Locate the cell with the specified text and output its [x, y] center coordinate. 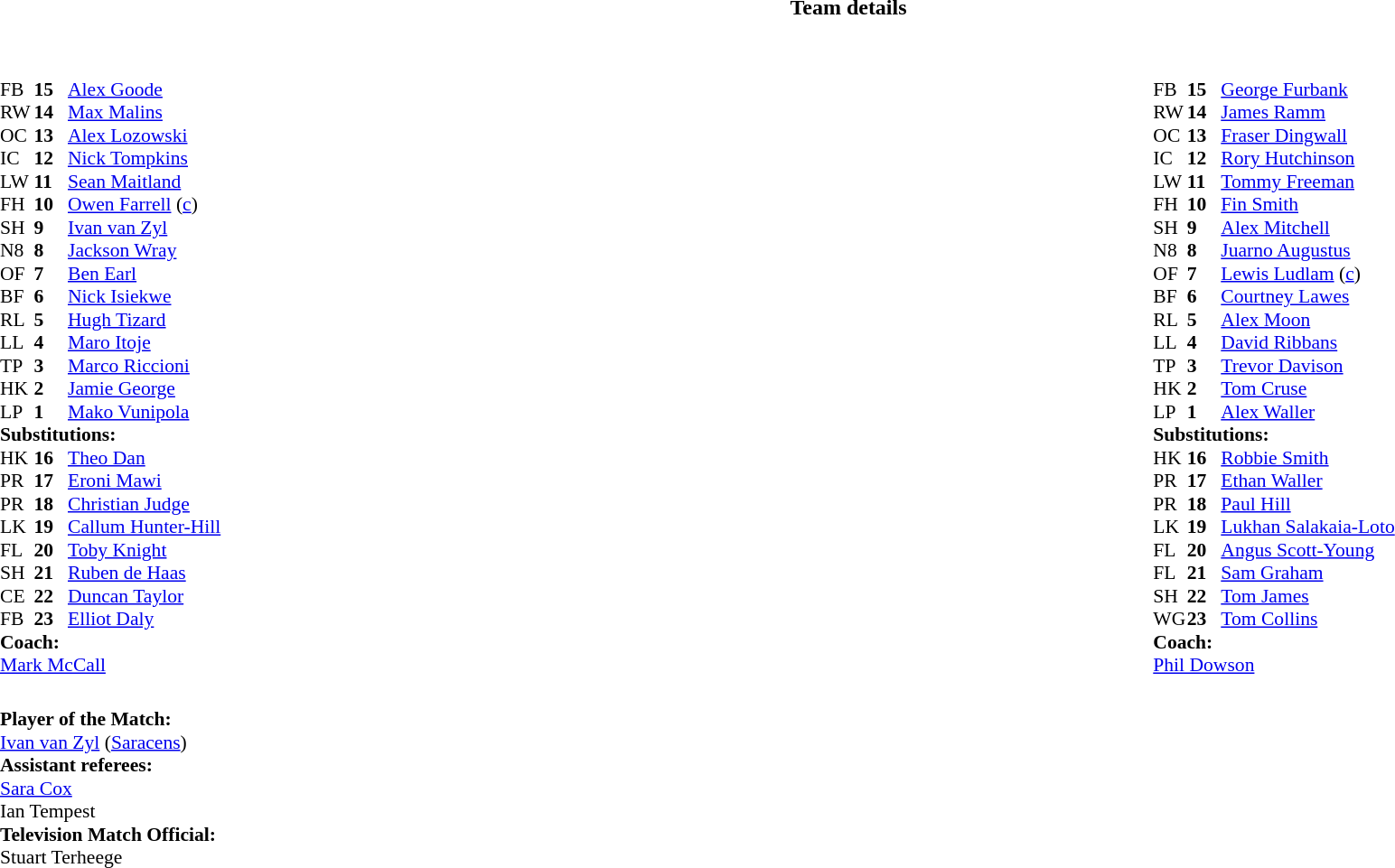
Angus Scott-Young [1307, 550]
Tommy Freeman [1307, 182]
David Ribbans [1307, 342]
Theo Dan [145, 458]
Mako Vunipola [145, 412]
Sean Maitland [145, 182]
Nick Isiekwe [145, 297]
Phil Dowson [1274, 666]
Callum Hunter-Hill [145, 527]
Lukhan Salakaia-Loto [1307, 527]
Elliot Daly [145, 619]
Lewis Ludlam (c) [1307, 274]
CE [17, 596]
Toby Knight [145, 550]
Nick Tompkins [145, 158]
Christian Judge [145, 504]
Tom Cruse [1307, 389]
Rory Hutchinson [1307, 158]
Alex Waller [1307, 412]
Paul Hill [1307, 504]
Ivan van Zyl [145, 228]
Jamie George [145, 389]
Ethan Waller [1307, 481]
Juarno Augustus [1307, 250]
Duncan Taylor [145, 596]
Maro Itoje [145, 342]
Ben Earl [145, 274]
Alex Moon [1307, 320]
Alex Lozowski [145, 135]
Fin Smith [1307, 205]
Trevor Davison [1307, 366]
Owen Farrell (c) [145, 205]
Fraser Dingwall [1307, 135]
Tom James [1307, 596]
George Furbank [1307, 89]
Jackson Wray [145, 250]
Courtney Lawes [1307, 297]
Mark McCall [110, 666]
Alex Goode [145, 89]
Hugh Tizard [145, 320]
Eroni Mawi [145, 481]
Tom Collins [1307, 619]
Ruben de Haas [145, 574]
Robbie Smith [1307, 458]
James Ramm [1307, 113]
Alex Mitchell [1307, 228]
WG [1170, 619]
Sam Graham [1307, 574]
Marco Riccioni [145, 366]
Max Malins [145, 113]
